Output the (X, Y) coordinate of the center of the cell containing the given text.  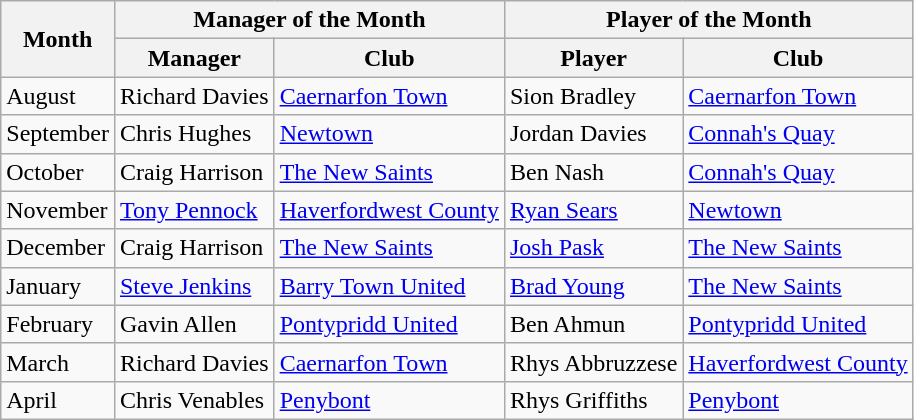
Chris Venables (194, 400)
August (58, 96)
Manager of the Month (309, 20)
Rhys Griffiths (593, 400)
Barry Town United (389, 286)
Month (58, 39)
Ryan Sears (593, 210)
October (58, 172)
November (58, 210)
March (58, 362)
Ben Nash (593, 172)
April (58, 400)
Rhys Abbruzzese (593, 362)
Brad Young (593, 286)
Player (593, 58)
Tony Pennock (194, 210)
Gavin Allen (194, 324)
Sion Bradley (593, 96)
Player of the Month (708, 20)
December (58, 248)
Josh Pask (593, 248)
Manager (194, 58)
September (58, 134)
Ben Ahmun (593, 324)
Jordan Davies (593, 134)
February (58, 324)
January (58, 286)
Chris Hughes (194, 134)
Steve Jenkins (194, 286)
